Capture the cell that displays the provided text and extract its [X, Y] central coordinate. 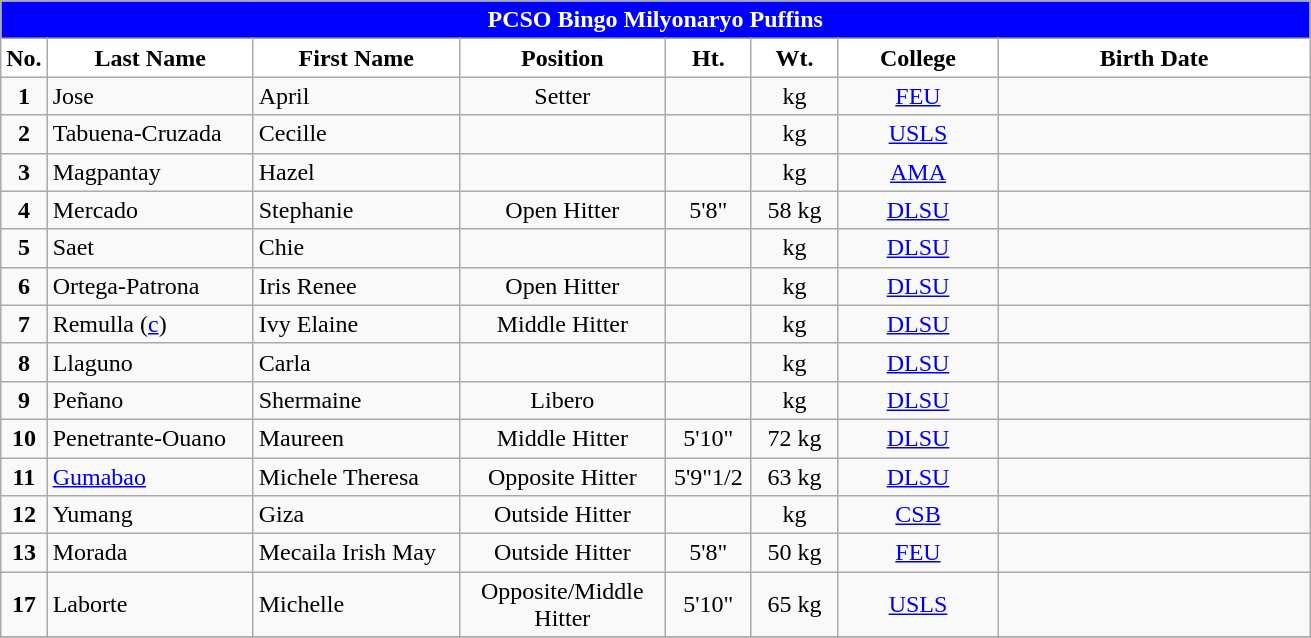
58 kg [794, 210]
PCSO Bingo Milyonaryo Puffins [656, 20]
Opposite/Middle Hitter [562, 604]
Hazel [356, 172]
Libero [562, 400]
Ht. [708, 58]
Peñano [150, 400]
Penetrante-Ouano [150, 438]
Shermaine [356, 400]
50 kg [794, 553]
Carla [356, 362]
63 kg [794, 477]
Saet [150, 248]
Stephanie [356, 210]
Jose [150, 96]
72 kg [794, 438]
Tabuena-Cruzada [150, 134]
Ortega-Patrona [150, 286]
Position [562, 58]
Llaguno [150, 362]
6 [24, 286]
Morada [150, 553]
Mercado [150, 210]
No. [24, 58]
11 [24, 477]
Magpantay [150, 172]
5 [24, 248]
First Name [356, 58]
65 kg [794, 604]
Birth Date [1154, 58]
AMA [918, 172]
Setter [562, 96]
1 [24, 96]
Gumabao [150, 477]
Michele Theresa [356, 477]
Michelle [356, 604]
2 [24, 134]
Wt. [794, 58]
10 [24, 438]
Laborte [150, 604]
Ivy Elaine [356, 324]
CSB [918, 515]
7 [24, 324]
9 [24, 400]
12 [24, 515]
8 [24, 362]
Mecaila Irish May [356, 553]
Iris Renee [356, 286]
Last Name [150, 58]
College [918, 58]
Opposite Hitter [562, 477]
17 [24, 604]
Remulla (c) [150, 324]
Giza [356, 515]
4 [24, 210]
3 [24, 172]
Chie [356, 248]
5'9"1/2 [708, 477]
13 [24, 553]
Cecille [356, 134]
April [356, 96]
Yumang [150, 515]
Maureen [356, 438]
